Determine the [x, y] coordinate at the center of the cell enclosing the given text.  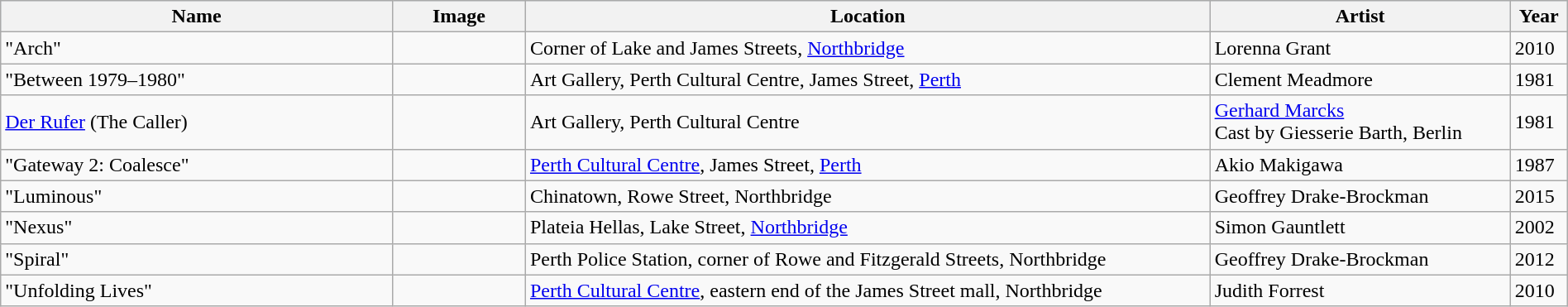
Perth Cultural Centre, James Street, Perth [868, 165]
"Between 1979–1980" [197, 79]
Perth Police Station, corner of Rowe and Fitzgerald Streets, Northbridge [868, 259]
"Unfolding Lives" [197, 290]
Akio Makigawa [1360, 165]
Artist [1360, 17]
Chinatown, Rowe Street, Northbridge [868, 196]
"Luminous" [197, 196]
Clement Meadmore [1360, 79]
Year [1538, 17]
Plateia Hellas, Lake Street, Northbridge [868, 228]
Location [868, 17]
"Spiral" [197, 259]
Judith Forrest [1360, 290]
Simon Gauntlett [1360, 228]
Lorenna Grant [1360, 48]
2012 [1538, 259]
"Gateway 2: Coalesce" [197, 165]
1987 [1538, 165]
Art Gallery, Perth Cultural Centre, James Street, Perth [868, 79]
"Arch" [197, 48]
Gerhard MarcksCast by Giesserie Barth, Berlin [1360, 122]
Corner of Lake and James Streets, Northbridge [868, 48]
"Nexus" [197, 228]
Art Gallery, Perth Cultural Centre [868, 122]
2015 [1538, 196]
2002 [1538, 228]
Image [458, 17]
Perth Cultural Centre, eastern end of the James Street mall, Northbridge [868, 290]
Name [197, 17]
Der Rufer (The Caller) [197, 122]
